Determine the [X, Y] coordinate at the center of the cell enclosing the given text.  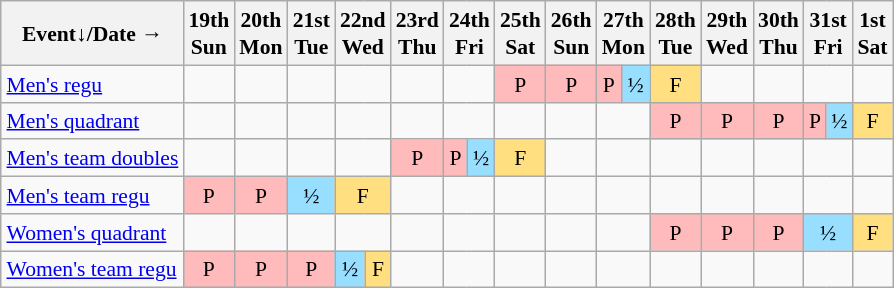
Event↓/Date → [92, 33]
22ndWed [363, 33]
20thMon [260, 33]
21stTue [312, 33]
24thFri [470, 33]
26thSun [572, 33]
Women's quadrant [92, 232]
Men's team regu [92, 194]
Men's quadrant [92, 120]
Men's regu [92, 84]
1stSat [872, 33]
27thMon [624, 33]
30thThu [778, 33]
Men's team doubles [92, 158]
Women's team regu [92, 268]
29thWed [727, 33]
25thSat [520, 33]
28thTue [676, 33]
23rdThu [418, 33]
19thSun [208, 33]
31stFri [828, 33]
